Capture the cell that displays the provided text and extract its (x, y) central coordinate. 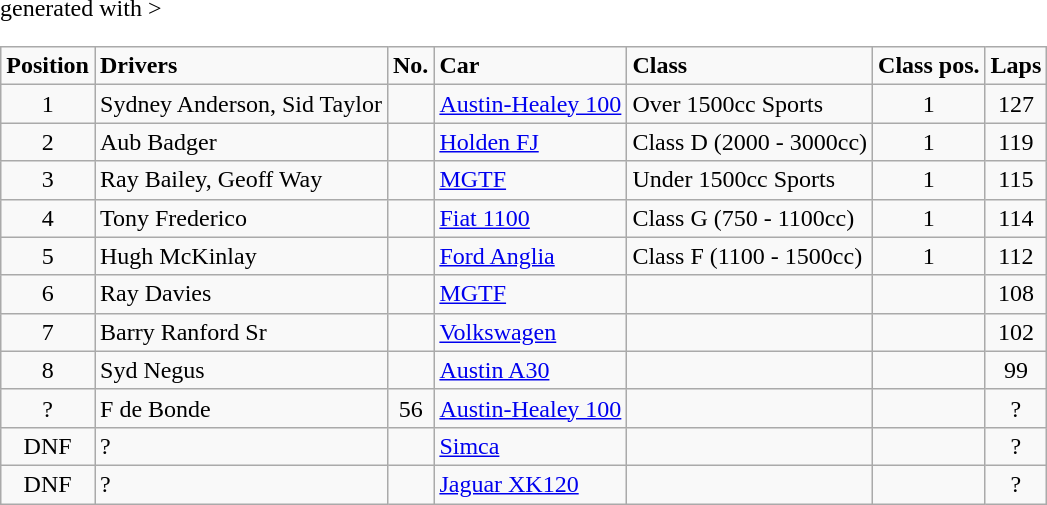
Tony Frederico (240, 218)
Fiat 1100 (530, 218)
Barry Ranford Sr (240, 332)
Class (750, 66)
Class F (1100 - 1500cc) (750, 256)
Class D (2000 - 3000cc) (750, 142)
99 (1016, 370)
8 (48, 370)
114 (1016, 218)
Drivers (240, 66)
7 (48, 332)
119 (1016, 142)
Jaguar XK120 (530, 484)
Under 1500cc Sports (750, 180)
Sydney Anderson, Sid Taylor (240, 104)
115 (1016, 180)
Ford Anglia (530, 256)
Hugh McKinlay (240, 256)
Simca (530, 446)
127 (1016, 104)
Class pos. (929, 66)
Position (48, 66)
Ray Bailey, Geoff Way (240, 180)
Volkswagen (530, 332)
Holden FJ (530, 142)
6 (48, 294)
Aub Badger (240, 142)
112 (1016, 256)
F de Bonde (240, 408)
5 (48, 256)
Austin A30 (530, 370)
108 (1016, 294)
Class G (750 - 1100cc) (750, 218)
102 (1016, 332)
56 (410, 408)
Car (530, 66)
2 (48, 142)
No. (410, 66)
4 (48, 218)
Over 1500cc Sports (750, 104)
Syd Negus (240, 370)
Laps (1016, 66)
3 (48, 180)
Ray Davies (240, 294)
